Capture the cell that displays the provided text and extract its [X, Y] central coordinate. 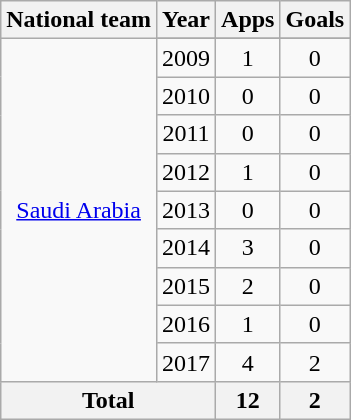
2009 [186, 58]
2015 [186, 286]
Total [108, 400]
National team [79, 20]
2011 [186, 134]
Year [186, 20]
2014 [186, 248]
2017 [186, 362]
Saudi Arabia [79, 210]
Goals [315, 20]
2016 [186, 324]
12 [248, 400]
2013 [186, 210]
2010 [186, 96]
4 [248, 362]
2012 [186, 172]
Apps [248, 20]
3 [248, 248]
